Scan for the cell matching the given text and deliver its [X, Y] coordinate at center. 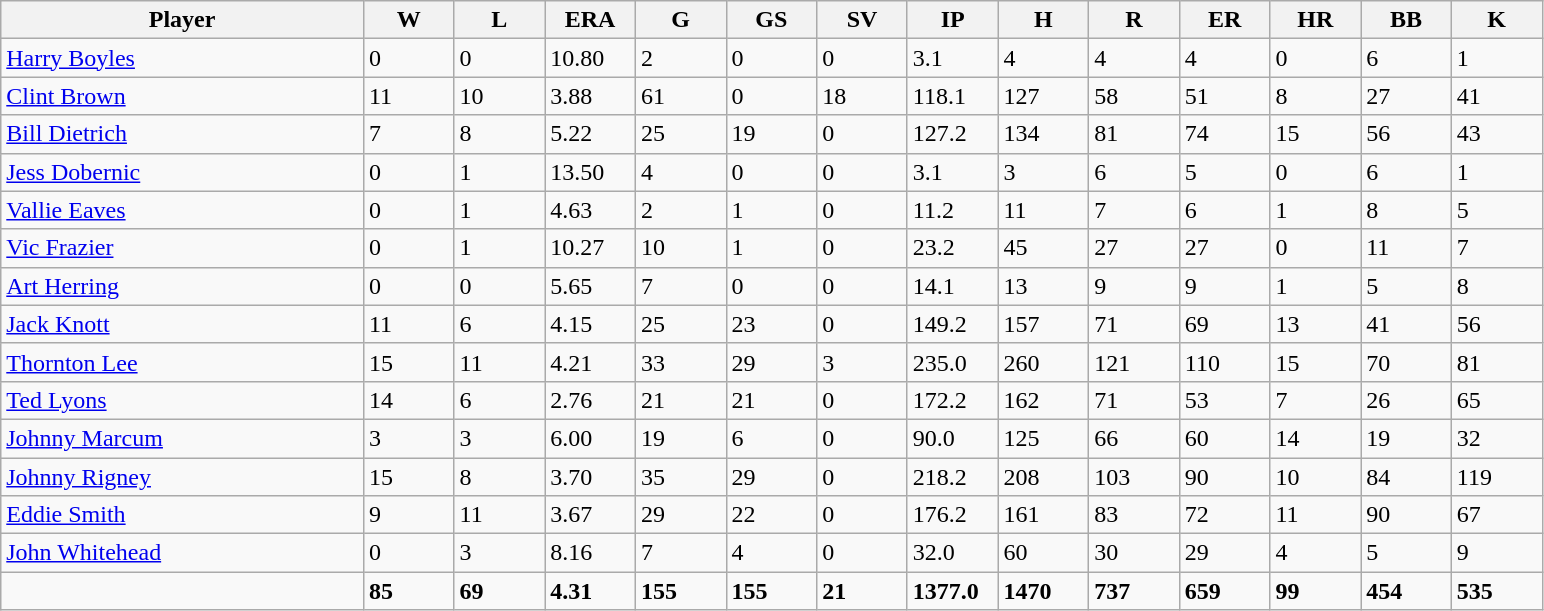
23 [772, 324]
IP [952, 20]
4.31 [590, 591]
737 [1134, 591]
John Whitehead [182, 553]
53 [1224, 400]
Eddie Smith [182, 515]
23.2 [952, 248]
127 [1044, 96]
33 [680, 362]
3.70 [590, 477]
84 [1406, 477]
6.00 [590, 438]
Vallie Eaves [182, 210]
65 [1496, 400]
Jack Knott [182, 324]
Clint Brown [182, 96]
2.76 [590, 400]
162 [1044, 400]
4.15 [590, 324]
110 [1224, 362]
161 [1044, 515]
134 [1044, 134]
90.0 [952, 438]
157 [1044, 324]
149.2 [952, 324]
535 [1496, 591]
Harry Boyles [182, 58]
260 [1044, 362]
5.22 [590, 134]
13.50 [590, 172]
67 [1496, 515]
121 [1134, 362]
G [680, 20]
218.2 [952, 477]
BB [1406, 20]
HR [1316, 20]
W [408, 20]
51 [1224, 96]
58 [1134, 96]
176.2 [952, 515]
3.88 [590, 96]
Jess Dobernic [182, 172]
SV [862, 20]
72 [1224, 515]
ERA [590, 20]
208 [1044, 477]
70 [1406, 362]
127.2 [952, 134]
45 [1044, 248]
125 [1044, 438]
Vic Frazier [182, 248]
H [1044, 20]
Thornton Lee [182, 362]
74 [1224, 134]
Johnny Marcum [182, 438]
30 [1134, 553]
5.65 [590, 286]
R [1134, 20]
K [1496, 20]
35 [680, 477]
4.63 [590, 210]
3.67 [590, 515]
26 [1406, 400]
14.1 [952, 286]
Ted Lyons [182, 400]
18 [862, 96]
118.1 [952, 96]
1470 [1044, 591]
99 [1316, 591]
1377.0 [952, 591]
22 [772, 515]
61 [680, 96]
4.21 [590, 362]
Bill Dietrich [182, 134]
Player [182, 20]
Johnny Rigney [182, 477]
43 [1496, 134]
32 [1496, 438]
10.27 [590, 248]
8.16 [590, 553]
GS [772, 20]
454 [1406, 591]
L [500, 20]
85 [408, 591]
ER [1224, 20]
235.0 [952, 362]
66 [1134, 438]
172.2 [952, 400]
Art Herring [182, 286]
10.80 [590, 58]
32.0 [952, 553]
103 [1134, 477]
659 [1224, 591]
11.2 [952, 210]
83 [1134, 515]
119 [1496, 477]
